Locate the cell with the specified text and output its (X, Y) center coordinate. 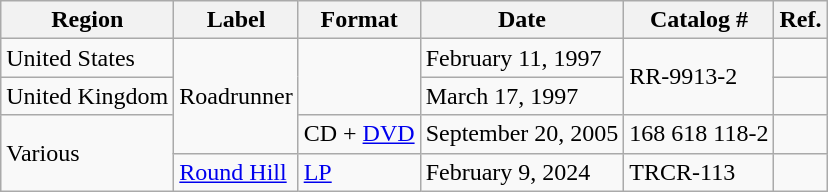
Catalog # (699, 20)
RR-9913-2 (699, 77)
CD + DVD (359, 134)
Various (88, 153)
September 20, 2005 (522, 134)
Round Hill (236, 172)
United Kingdom (88, 96)
March 17, 1997 (522, 96)
Ref. (800, 20)
Format (359, 20)
TRCR-113 (699, 172)
Label (236, 20)
February 9, 2024 (522, 172)
February 11, 1997 (522, 58)
Roadrunner (236, 96)
Date (522, 20)
LP (359, 172)
United States (88, 58)
168 618 118-2 (699, 134)
Region (88, 20)
